Determine the [X, Y] coordinate at the center of the cell enclosing the given text.  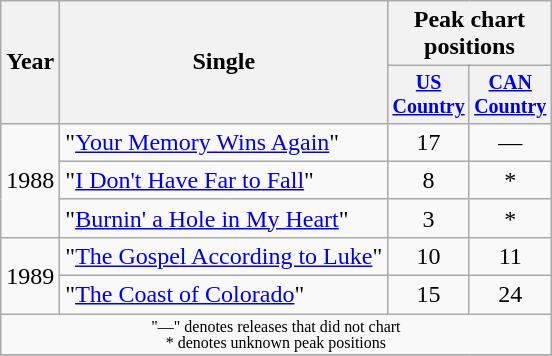
"Your Memory Wins Again" [224, 142]
11 [510, 256]
"—" denotes releases that did not chart* denotes unknown peak positions [276, 334]
8 [429, 180]
"I Don't Have Far to Fall" [224, 180]
US Country [429, 94]
Year [30, 62]
"Burnin' a Hole in My Heart" [224, 218]
Single [224, 62]
17 [429, 142]
CAN Country [510, 94]
24 [510, 295]
Peak chartpositions [470, 34]
1988 [30, 180]
10 [429, 256]
15 [429, 295]
"The Gospel According to Luke" [224, 256]
— [510, 142]
3 [429, 218]
"The Coast of Colorado" [224, 295]
1989 [30, 275]
